For the text-containing cell, return its midpoint in [x, y] coordinate format. 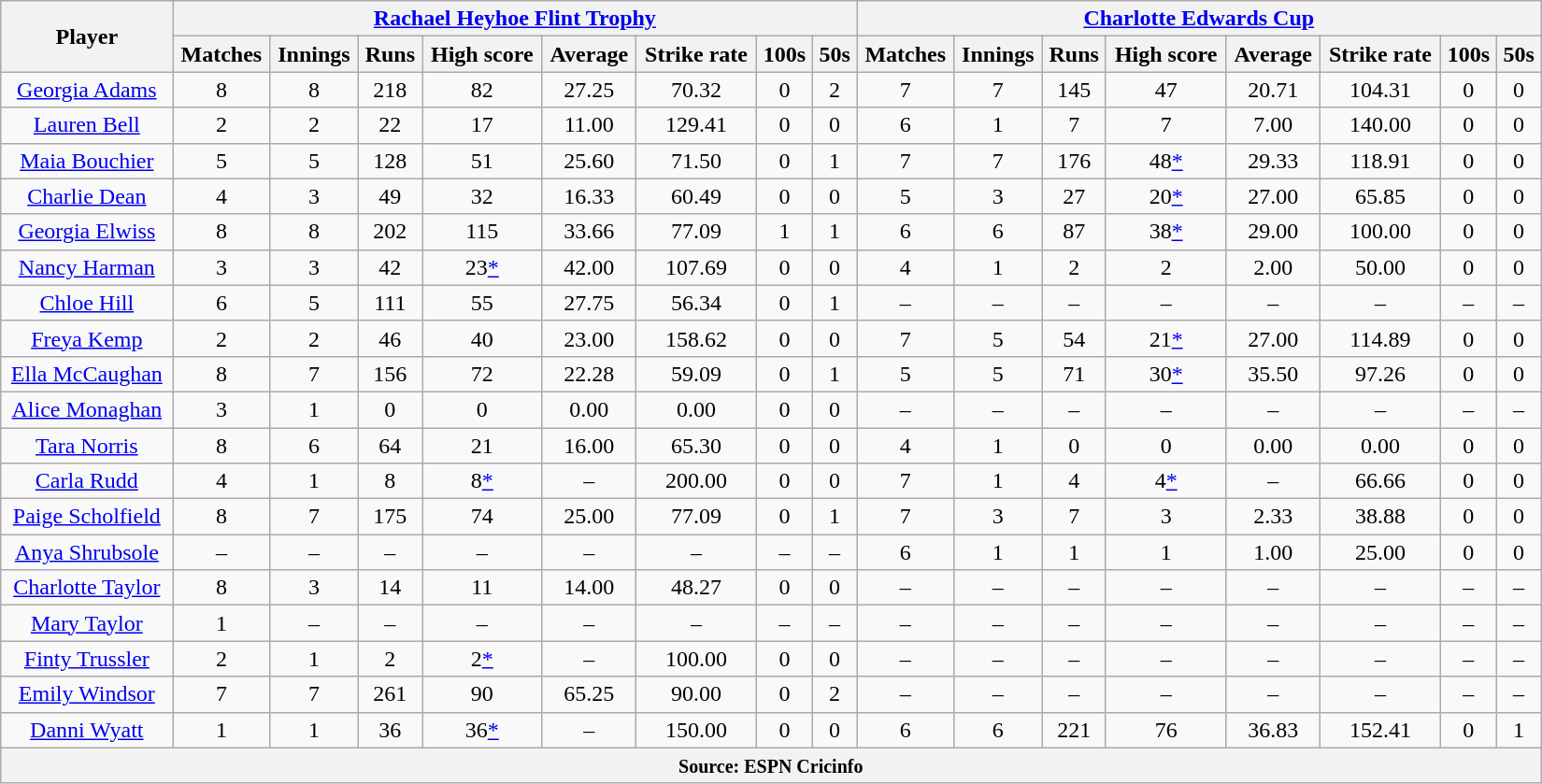
29.00 [1273, 232]
46 [391, 338]
65.85 [1379, 196]
60.49 [697, 196]
21 [482, 446]
36 [391, 730]
Mary Taylor [87, 623]
16.00 [589, 446]
82 [482, 90]
87 [1075, 232]
42 [391, 267]
221 [1075, 730]
76 [1165, 730]
Paige Scholfield [87, 517]
4* [1165, 481]
Charlie Dean [87, 196]
20.71 [1273, 90]
23.00 [589, 338]
Nancy Harman [87, 267]
Player [87, 36]
51 [482, 161]
16.33 [589, 196]
156 [391, 374]
Charlotte Taylor [87, 588]
59.09 [697, 374]
2* [482, 659]
104.31 [1379, 90]
47 [1165, 90]
36* [482, 730]
72 [482, 374]
Georgia Elwiss [87, 232]
114.89 [1379, 338]
11.00 [589, 125]
33.66 [589, 232]
64 [391, 446]
Finty Trussler [87, 659]
48* [1165, 161]
176 [1075, 161]
7.00 [1273, 125]
56.34 [697, 303]
Danni Wyatt [87, 730]
32 [482, 196]
8* [482, 481]
Tara Norris [87, 446]
71.50 [697, 161]
2.00 [1273, 267]
36.83 [1273, 730]
30* [1165, 374]
48.27 [697, 588]
27 [1075, 196]
Ella McCaughan [87, 374]
14.00 [589, 588]
202 [391, 232]
23* [482, 267]
29.33 [1273, 161]
97.26 [1379, 374]
22 [391, 125]
66.66 [1379, 481]
Alice Monaghan [87, 409]
Rachael Heyhoe Flint Trophy [515, 19]
22.28 [589, 374]
158.62 [697, 338]
Carla Rudd [87, 481]
65.30 [697, 446]
107.69 [697, 267]
38.88 [1379, 517]
1.00 [1273, 552]
Source: ESPN Cricinfo [771, 765]
11 [482, 588]
128 [391, 161]
150.00 [697, 730]
115 [482, 232]
21* [1165, 338]
Freya Kemp [87, 338]
140.00 [1379, 125]
90.00 [697, 694]
175 [391, 517]
118.91 [1379, 161]
71 [1075, 374]
42.00 [589, 267]
54 [1075, 338]
129.41 [697, 125]
27.75 [589, 303]
17 [482, 125]
25.60 [589, 161]
152.41 [1379, 730]
Anya Shrubsole [87, 552]
27.25 [589, 90]
261 [391, 694]
20* [1165, 196]
90 [482, 694]
74 [482, 517]
49 [391, 196]
2.33 [1273, 517]
65.25 [589, 694]
Maia Bouchier [87, 161]
14 [391, 588]
70.32 [697, 90]
Lauren Bell [87, 125]
200.00 [697, 481]
38* [1165, 232]
Charlotte Edwards Cup [1199, 19]
218 [391, 90]
145 [1075, 90]
Emily Windsor [87, 694]
55 [482, 303]
Chloe Hill [87, 303]
50.00 [1379, 267]
35.50 [1273, 374]
40 [482, 338]
Georgia Adams [87, 90]
111 [391, 303]
